Capture the cell that displays the provided text and extract its [X, Y] central coordinate. 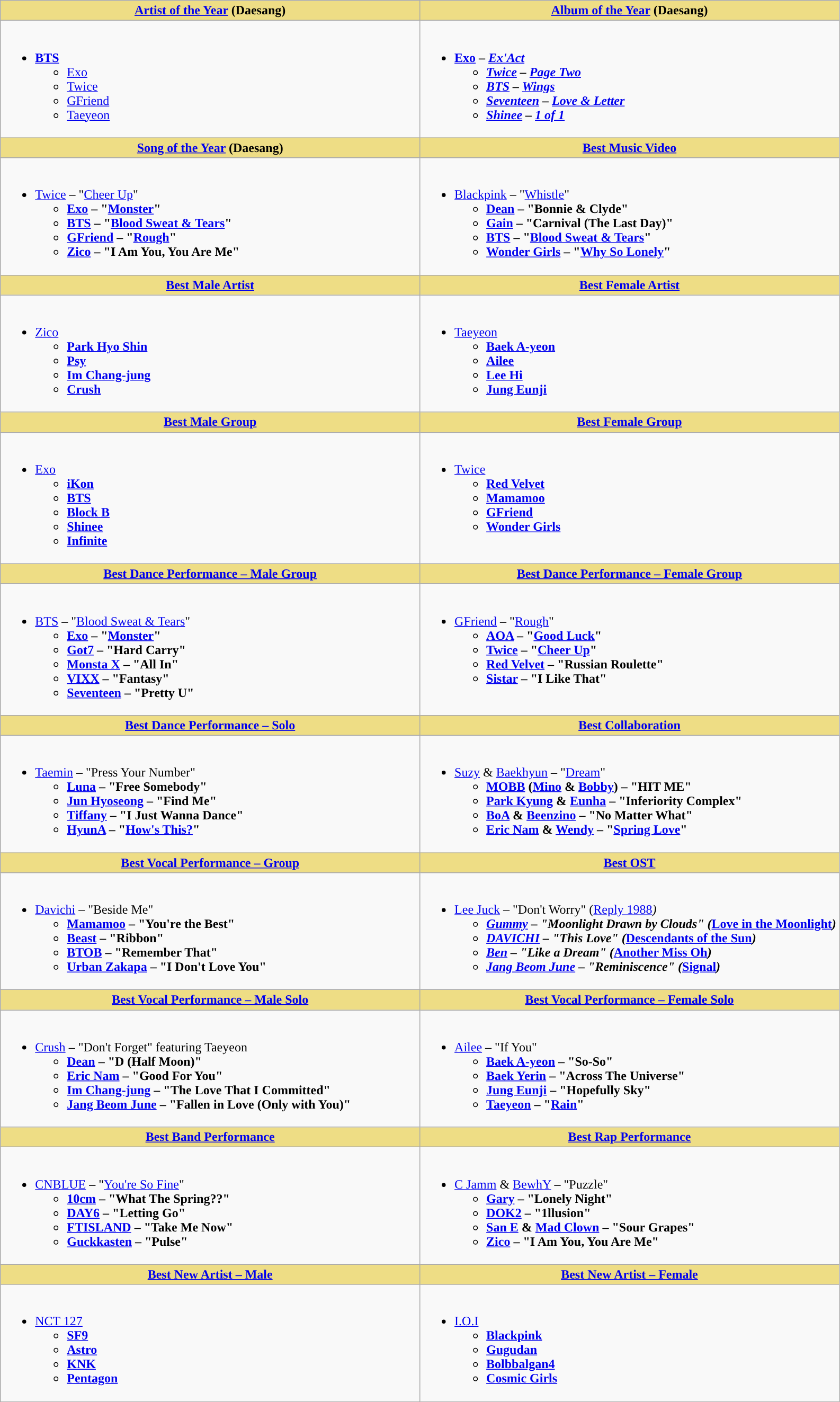
Twice – "Cheer Up"Exo – "Monster"BTS – "Blood Sweat & Tears"GFriend – "Rough"Zico – "I Am You, You Are Me" [210, 216]
Best Female Group [630, 422]
Best Collaboration [630, 725]
Best Male Group [210, 422]
Best Dance Performance – Solo [210, 725]
Best New Artist – Male [210, 1274]
CNBLUE – "You're So Fine"10cm – "What The Spring??"DAY6 – "Letting Go"FTISLAND – "Take Me Now"Guckkasten – "Pulse" [210, 1205]
Best Vocal Performance – Male Solo [210, 1000]
BTS – "Blood Sweat & Tears"Exo – "Monster"Got7 – "Hard Carry"Monsta X – "All In"VIXX – "Fantasy"Seventeen – "Pretty U" [210, 649]
Artist of the Year (Daesang) [210, 11]
TwiceRed VelvetMamamooGFriendWonder Girls [630, 498]
Blackpink – "Whistle"Dean – "Bonnie & Clyde"Gain – "Carnival (The Last Day)"BTS – "Blood Sweat & Tears"Wonder Girls – "Why So Lonely" [630, 216]
Exo – Ex'ActTwice – Page TwoBTS – WingsSeventeen – Love & LetterShinee – 1 of 1 [630, 79]
Song of the Year (Daesang) [210, 148]
Best Music Video [630, 148]
Davichi – "Beside Me"Mamamoo – "You're the Best"Beast – "Ribbon"BTOB – "Remember That"Urban Zakapa – "I Don't Love You" [210, 931]
Ailee – "If You"Baek A-yeon – "So-So"Baek Yerin – "Across The Universe"Jung Eunji – "Hopefully Sky"Taeyeon – "Rain" [630, 1069]
Album of the Year (Daesang) [630, 11]
Best Rap Performance [630, 1137]
C Jamm & BewhY – "Puzzle"Gary – "Lonely Night"DOK2 – "1llusion"San E & Mad Clown – "Sour Grapes"Zico – "I Am You, You Are Me" [630, 1205]
TaeyeonBaek A-yeonAileeLee HiJung Eunji [630, 354]
I.O.IBlackpinkGugudanBolbbalgan4Cosmic Girls [630, 1343]
Best Dance Performance – Female Group [630, 574]
Best Vocal Performance – Group [210, 863]
ZicoPark Hyo ShinPsyIm Chang-jungCrush [210, 354]
BTSExoTwiceGFriendTaeyeon [210, 79]
GFriend – "Rough"AOA – "Good Luck"Twice – "Cheer Up"Red Velvet – "Russian Roulette"Sistar – "I Like That" [630, 649]
Best Vocal Performance – Female Solo [630, 1000]
Taemin – "Press Your Number"Luna – "Free Somebody"Jun Hyoseong – "Find Me"Tiffany – "I Just Wanna Dance"HyunA – "How's This?" [210, 793]
Best New Artist – Female [630, 1274]
Best Band Performance [210, 1137]
Best OST [630, 863]
NCT 127SF9AstroKNKPentagon [210, 1343]
Best Male Artist [210, 285]
Best Dance Performance – Male Group [210, 574]
Best Female Artist [630, 285]
ExoiKonBTSBlock BShineeInfinite [210, 498]
